From the cell containing the given text, extract its center point as (X, Y) coordinate. 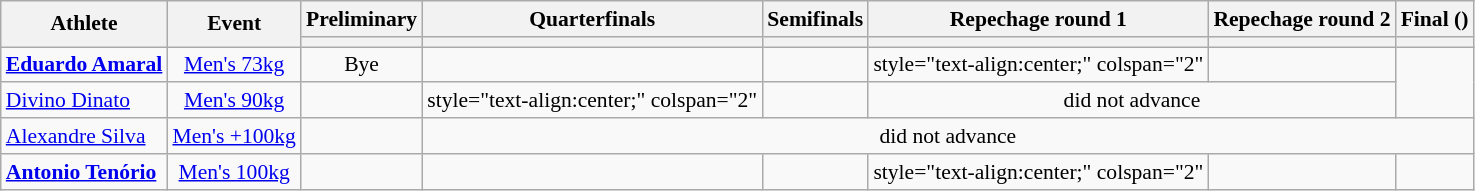
Men's 90kg (234, 101)
Quarterfinals (592, 19)
Antonio Tenório (84, 172)
Men's 100kg (234, 172)
Men's 73kg (234, 65)
Eduardo Amaral (84, 65)
Repechage round 1 (1038, 19)
Men's +100kg (234, 136)
Repechage round 2 (1302, 19)
Alexandre Silva (84, 136)
Semifinals (815, 19)
Athlete (84, 24)
Final () (1435, 19)
Preliminary (362, 19)
Divino Dinato (84, 101)
Event (234, 24)
Bye (362, 65)
